Detect which cell encompasses the target text, then output its [x, y] center coordinate. 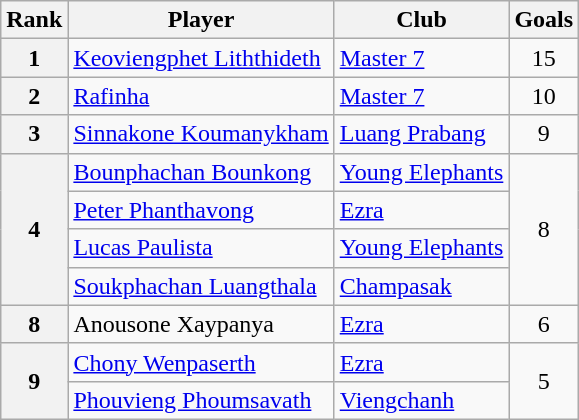
Viengchanh [422, 400]
15 [544, 58]
5 [544, 381]
2 [34, 96]
Lucas Paulista [201, 248]
1 [34, 58]
Player [201, 20]
Goals [544, 20]
Anousone Xaypanya [201, 324]
Phouvieng Phoumsavath [201, 400]
6 [544, 324]
Rank [34, 20]
4 [34, 229]
Bounphachan Bounkong [201, 172]
3 [34, 134]
Peter Phanthavong [201, 210]
Sinnakone Koumanykham [201, 134]
Keoviengphet Liththideth [201, 58]
Soukphachan Luangthala [201, 286]
Chony Wenpaserth [201, 362]
Champasak [422, 286]
Club [422, 20]
10 [544, 96]
Rafinha [201, 96]
Luang Prabang [422, 134]
